Detect which cell encompasses the target text, then output its [X, Y] center coordinate. 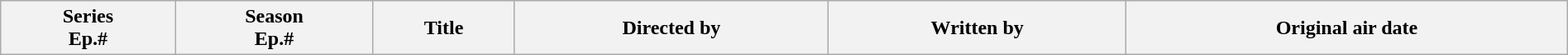
Title [443, 28]
Original air date [1347, 28]
Written by [978, 28]
SeasonEp.# [275, 28]
Directed by [672, 28]
SeriesEp.# [88, 28]
